Identify which cell holds the provided text, then report its [x, y] central coordinate. 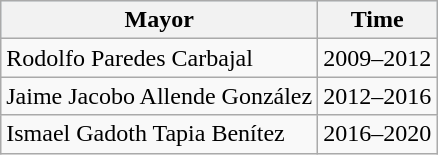
Mayor [160, 20]
Rodolfo Paredes Carbajal [160, 58]
Jaime Jacobo Allende González [160, 96]
2009–2012 [378, 58]
2016–2020 [378, 134]
2012–2016 [378, 96]
Ismael Gadoth Tapia Benítez [160, 134]
Time [378, 20]
